Capture the cell that displays the provided text and extract its [x, y] central coordinate. 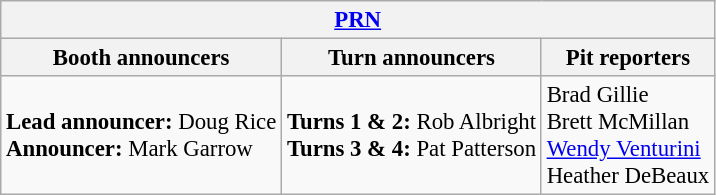
Turn announcers [412, 58]
Booth announcers [142, 58]
Brad GillieBrett McMillanWendy VenturiniHeather DeBeaux [628, 136]
Pit reporters [628, 58]
PRN [358, 20]
Lead announcer: Doug RiceAnnouncer: Mark Garrow [142, 136]
Turns 1 & 2: Rob AlbrightTurns 3 & 4: Pat Patterson [412, 136]
